Identify which cell holds the provided text, then report its [X, Y] central coordinate. 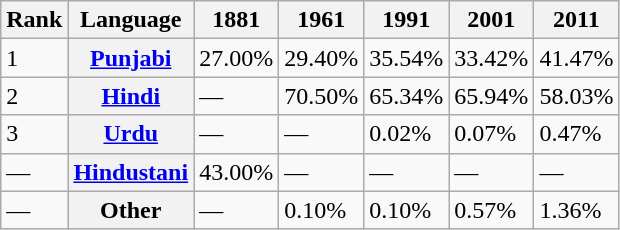
Other [131, 210]
0.57% [492, 210]
1.36% [576, 210]
Hindi [131, 96]
0.02% [406, 134]
65.34% [406, 96]
2011 [576, 20]
41.47% [576, 58]
58.03% [576, 96]
65.94% [492, 96]
0.07% [492, 134]
29.40% [322, 58]
Punjabi [131, 58]
27.00% [236, 58]
70.50% [322, 96]
1 [34, 58]
35.54% [406, 58]
33.42% [492, 58]
0.47% [576, 134]
43.00% [236, 172]
Hindustani [131, 172]
Rank [34, 20]
Language [131, 20]
3 [34, 134]
2001 [492, 20]
1991 [406, 20]
Urdu [131, 134]
1881 [236, 20]
1961 [322, 20]
2 [34, 96]
